Search for the cell housing the specified text and yield its [X, Y] center coordinate. 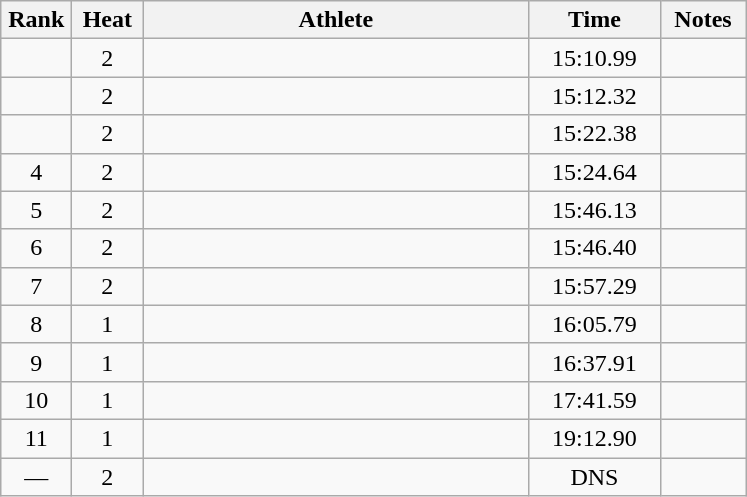
Heat [108, 20]
15:22.38 [594, 134]
17:41.59 [594, 400]
19:12.90 [594, 438]
Notes [703, 20]
16:05.79 [594, 324]
7 [36, 286]
15:46.13 [594, 210]
6 [36, 248]
DNS [594, 477]
15:10.99 [594, 58]
4 [36, 172]
8 [36, 324]
16:37.91 [594, 362]
Athlete [336, 20]
9 [36, 362]
15:46.40 [594, 248]
10 [36, 400]
Rank [36, 20]
Time [594, 20]
— [36, 477]
11 [36, 438]
15:57.29 [594, 286]
5 [36, 210]
15:24.64 [594, 172]
15:12.32 [594, 96]
